Provide the [X, Y] coordinate of the cell's center where the given text is located.  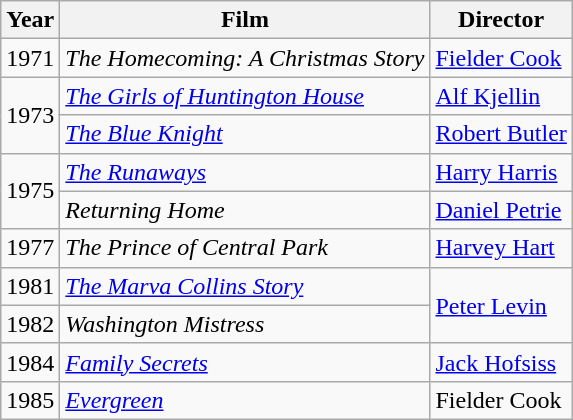
The Homecoming: A Christmas Story [245, 58]
Alf Kjellin [501, 96]
The Girls of Huntington House [245, 96]
Harry Harris [501, 172]
The Prince of Central Park [245, 248]
Washington Mistress [245, 324]
Peter Levin [501, 305]
The Runaways [245, 172]
Harvey Hart [501, 248]
Evergreen [245, 400]
1975 [30, 191]
Film [245, 20]
The Blue Knight [245, 134]
Returning Home [245, 210]
Year [30, 20]
1984 [30, 362]
1981 [30, 286]
Robert Butler [501, 134]
The Marva Collins Story [245, 286]
1982 [30, 324]
1977 [30, 248]
Jack Hofsiss [501, 362]
Daniel Petrie [501, 210]
Director [501, 20]
Family Secrets [245, 362]
1973 [30, 115]
1971 [30, 58]
1985 [30, 400]
